Capture the cell that displays the provided text and extract its (x, y) central coordinate. 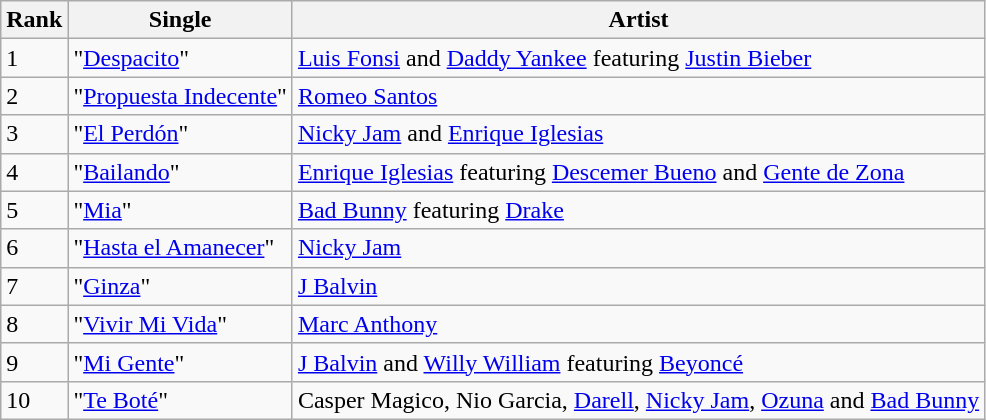
Nicky Jam and Enrique Iglesias (638, 134)
Casper Magico, Nio Garcia, Darell, Nicky Jam, Ozuna and Bad Bunny (638, 400)
7 (34, 286)
Romeo Santos (638, 96)
Artist (638, 20)
6 (34, 248)
1 (34, 58)
"Hasta el Amanecer" (180, 248)
9 (34, 362)
Enrique Iglesias featuring Descemer Bueno and Gente de Zona (638, 172)
Marc Anthony (638, 324)
"Mi Gente" (180, 362)
Rank (34, 20)
3 (34, 134)
J Balvin and Willy William featuring Beyoncé (638, 362)
Nicky Jam (638, 248)
"Vivir Mi Vida" (180, 324)
Single (180, 20)
"Despacito" (180, 58)
2 (34, 96)
"Ginza" (180, 286)
Luis Fonsi and Daddy Yankee featuring Justin Bieber (638, 58)
8 (34, 324)
"Propuesta Indecente" (180, 96)
J Balvin (638, 286)
"Te Boté" (180, 400)
Bad Bunny featuring Drake (638, 210)
4 (34, 172)
"Mia" (180, 210)
5 (34, 210)
"El Perdón" (180, 134)
10 (34, 400)
"Bailando" (180, 172)
